Detect which cell encompasses the target text, then output its [x, y] center coordinate. 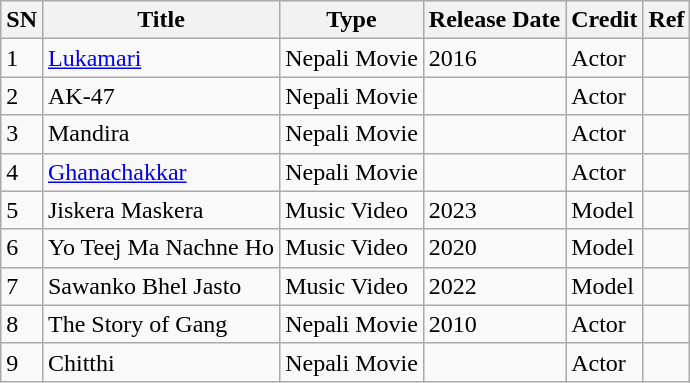
Ghanachakkar [160, 172]
8 [22, 324]
Release Date [494, 20]
2023 [494, 210]
Yo Teej Ma Nachne Ho [160, 248]
SN [22, 20]
4 [22, 172]
1 [22, 58]
Mandira [160, 134]
3 [22, 134]
Chitthi [160, 362]
Ref [666, 20]
6 [22, 248]
Credit [604, 20]
9 [22, 362]
Sawanko Bhel Jasto [160, 286]
7 [22, 286]
2022 [494, 286]
5 [22, 210]
2 [22, 96]
Lukamari [160, 58]
2016 [494, 58]
Jiskera Maskera [160, 210]
AK-47 [160, 96]
Type [352, 20]
Title [160, 20]
2010 [494, 324]
The Story of Gang [160, 324]
2020 [494, 248]
